Locate the cell with the specified text and output its [x, y] center coordinate. 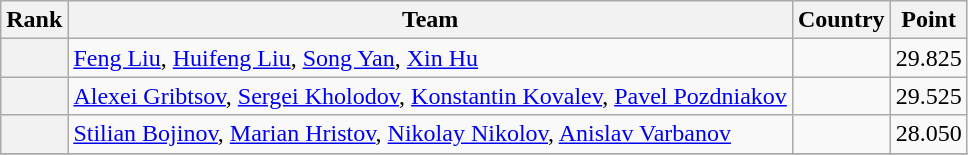
Team [430, 20]
Alexei Gribtsov, Sergei Kholodov, Konstantin Kovalev, Pavel Pozdniakov [430, 96]
29.825 [928, 58]
Country [841, 20]
Stilian Bojinov, Marian Hristov, Nikolay Nikolov, Anislav Varbanov [430, 134]
Feng Liu, Huifeng Liu, Song Yan, Xin Hu [430, 58]
Point [928, 20]
29.525 [928, 96]
28.050 [928, 134]
Rank [34, 20]
